Detect which cell encompasses the target text, then output its (x, y) center coordinate. 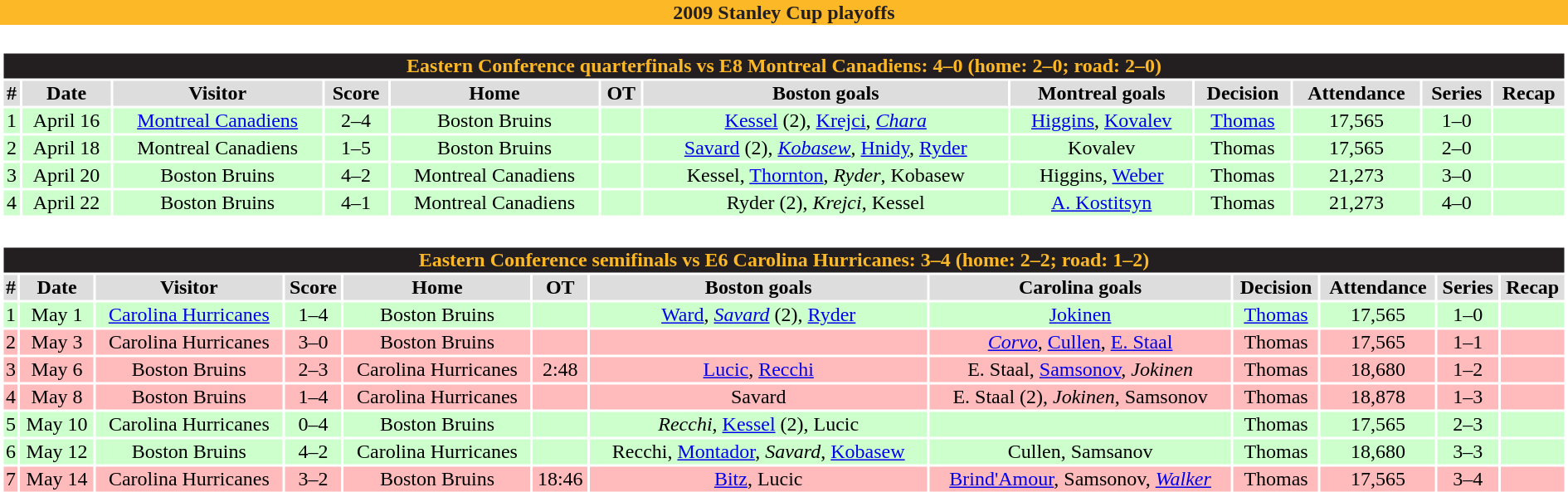
April 20 (66, 175)
Jokinen (1080, 314)
1–2 (1468, 369)
May 3 (57, 343)
May 1 (57, 314)
Ryder (2), Krejci, Kessel (826, 203)
1–3 (1468, 397)
Kessel, Thornton, Ryder, Kobasew (826, 175)
Kessel (2), Krejci, Chara (826, 120)
2–4 (356, 120)
4–1 (356, 203)
18,878 (1377, 397)
May 8 (57, 397)
E. Staal (2), Jokinen, Samsonov (1080, 397)
3–2 (313, 479)
Recchi, Kessel (2), Lucic (758, 424)
3–3 (1468, 452)
2:48 (560, 369)
Higgins, Weber (1102, 175)
6 (10, 452)
Higgins, Kovalev (1102, 120)
2009 Stanley Cup playoffs (784, 12)
Lucic, Recchi (758, 369)
Recchi, Montador, Savard, Kobasew (758, 452)
18:46 (560, 479)
Brind'Amour, Samsonov, Walker (1080, 479)
7 (10, 479)
May 14 (57, 479)
Cullen, Samsanov (1080, 452)
April 16 (66, 120)
Savard (2), Kobasew, Hnidy, Ryder (826, 149)
April 22 (66, 203)
3–4 (1468, 479)
May 10 (57, 424)
Carolina goals (1080, 288)
May 12 (57, 452)
Savard (758, 397)
Corvo, Cullen, E. Staal (1080, 343)
1–1 (1468, 343)
Montreal goals (1102, 94)
Eastern Conference semifinals vs E6 Carolina Hurricanes: 3–4 (home: 2–2; road: 1–2) (783, 260)
4–0 (1457, 203)
Kovalev (1102, 149)
May 6 (57, 369)
5 (10, 424)
April 18 (66, 149)
1–5 (356, 149)
Eastern Conference quarterfinals vs E8 Montreal Canadiens: 4–0 (home: 2–0; road: 2–0) (783, 66)
Ward, Savard (2), Ryder (758, 314)
0–4 (313, 424)
E. Staal, Samsonov, Jokinen (1080, 369)
A. Kostitsyn (1102, 203)
Bitz, Lucic (758, 479)
2–0 (1457, 149)
